Return the (X, Y) coordinate for the center point of the cell that contains the specified text.  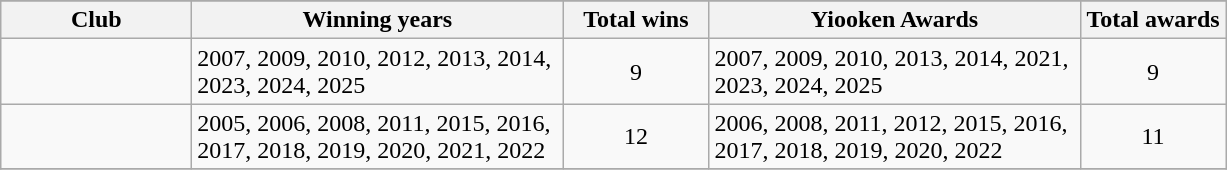
2007, 2009, 2010, 2012, 2013, 2014, 2023, 2024, 2025 (378, 72)
Total wins (636, 20)
2007, 2009, 2010, 2013, 2014, 2021, 2023, 2024, 2025 (894, 72)
Yiooken Awards (894, 20)
2005, 2006, 2008, 2011, 2015, 2016, 2017, 2018, 2019, 2020, 2021, 2022 (378, 136)
Winning years (378, 20)
12 (636, 136)
Total awards (1153, 20)
11 (1153, 136)
2006, 2008, 2011, 2012, 2015, 2016, 2017, 2018, 2019, 2020, 2022 (894, 136)
Club (96, 20)
